From the cell containing the given text, extract its center point as [x, y] coordinate. 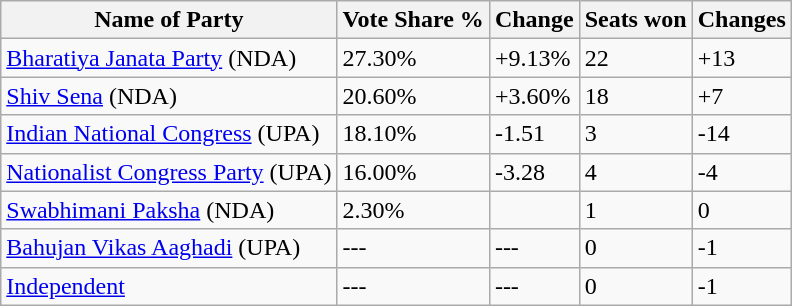
22 [636, 58]
Independent [169, 286]
18 [636, 96]
Indian National Congress (UPA) [169, 134]
3 [636, 134]
+7 [742, 96]
-3.28 [534, 172]
2.30% [413, 210]
Nationalist Congress Party (UPA) [169, 172]
-4 [742, 172]
Changes [742, 20]
Name of Party [169, 20]
+13 [742, 58]
27.30% [413, 58]
18.10% [413, 134]
+3.60% [534, 96]
Bahujan Vikas Aaghadi (UPA) [169, 248]
-1.51 [534, 134]
20.60% [413, 96]
Swabhimani Paksha (NDA) [169, 210]
Change [534, 20]
Bharatiya Janata Party (NDA) [169, 58]
+9.13% [534, 58]
1 [636, 210]
Seats won [636, 20]
-14 [742, 134]
Shiv Sena (NDA) [169, 96]
4 [636, 172]
16.00% [413, 172]
Vote Share % [413, 20]
